Search for the cell housing the specified text and yield its [x, y] center coordinate. 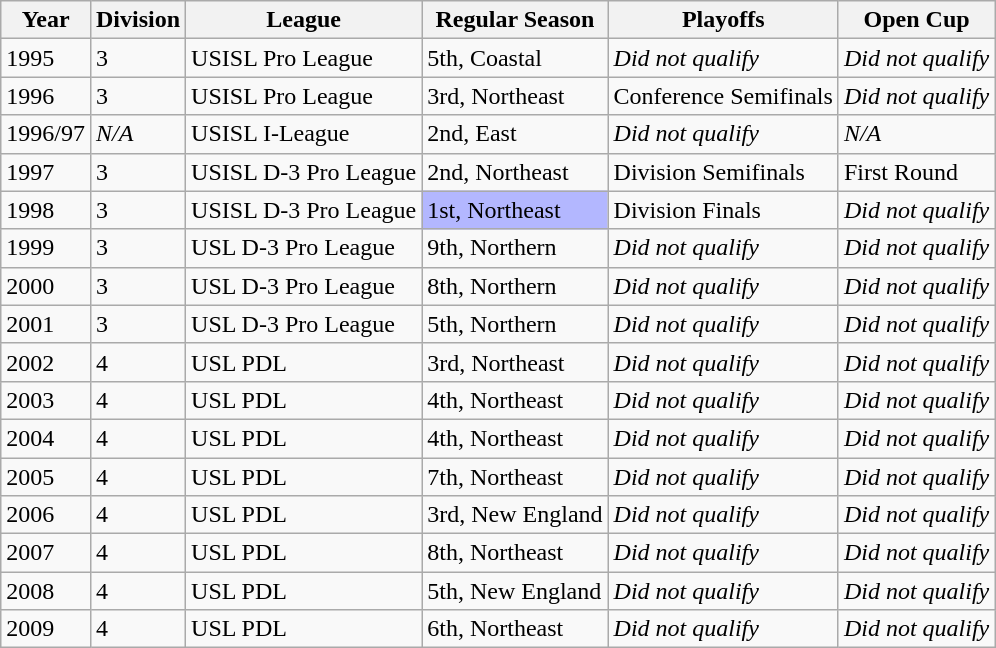
2005 [46, 477]
9th, Northern [515, 248]
2004 [46, 438]
First Round [916, 172]
1996/97 [46, 134]
League [304, 20]
5th, Northern [515, 324]
Playoffs [723, 20]
5th, New England [515, 591]
2000 [46, 286]
1998 [46, 210]
1999 [46, 248]
1996 [46, 96]
Division Finals [723, 210]
Regular Season [515, 20]
3rd, New England [515, 515]
Conference Semifinals [723, 96]
Division [138, 20]
2nd, East [515, 134]
USISL I-League [304, 134]
2nd, Northeast [515, 172]
Open Cup [916, 20]
5th, Coastal [515, 58]
8th, Northeast [515, 553]
2007 [46, 553]
8th, Northern [515, 286]
Year [46, 20]
2008 [46, 591]
2001 [46, 324]
2002 [46, 362]
6th, Northeast [515, 629]
7th, Northeast [515, 477]
2009 [46, 629]
Division Semifinals [723, 172]
2003 [46, 400]
1st, Northeast [515, 210]
2006 [46, 515]
1997 [46, 172]
1995 [46, 58]
